Determine the [X, Y] coordinate at the center of the cell enclosing the given text.  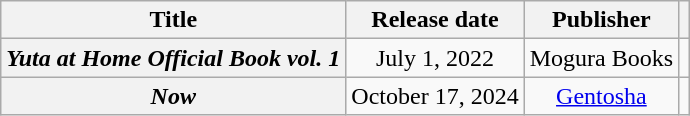
Publisher [601, 20]
Now [174, 96]
July 1, 2022 [435, 58]
Title [174, 20]
Gentosha [601, 96]
October 17, 2024 [435, 96]
Mogura Books [601, 58]
Yuta at Home Official Book vol. 1 [174, 58]
Release date [435, 20]
